Determine the (x, y) coordinate at the center of the cell enclosing the given text.  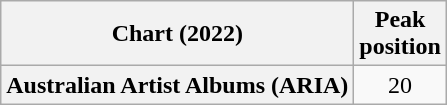
Peakposition (400, 34)
Chart (2022) (178, 34)
20 (400, 85)
Australian Artist Albums (ARIA) (178, 85)
